Search for the cell housing the specified text and yield its [x, y] center coordinate. 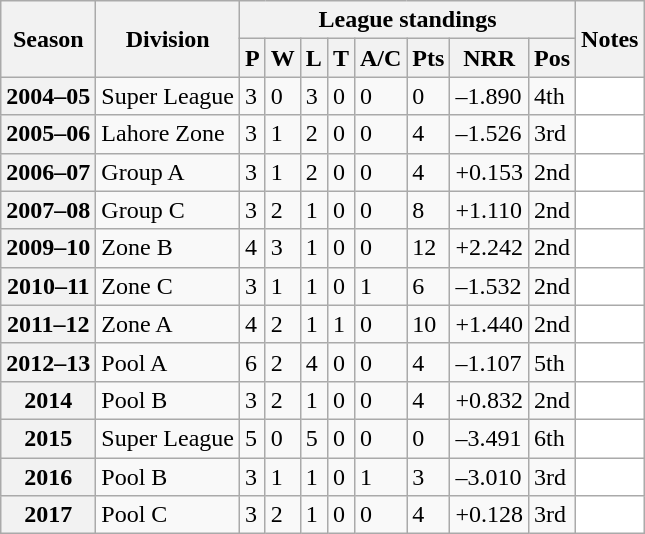
A/C [380, 58]
P [252, 58]
2016 [48, 477]
+2.242 [490, 248]
+0.832 [490, 400]
8 [428, 210]
W [282, 58]
Notes [610, 39]
2015 [48, 438]
4th [552, 96]
2010–11 [48, 286]
League standings [407, 20]
–1.532 [490, 286]
10 [428, 324]
Lahore Zone [168, 134]
+1.440 [490, 324]
NRR [490, 58]
2012–13 [48, 362]
Division [168, 39]
+1.110 [490, 210]
2007–08 [48, 210]
5th [552, 362]
2017 [48, 515]
–3.491 [490, 438]
2004–05 [48, 96]
Zone C [168, 286]
2009–10 [48, 248]
6th [552, 438]
12 [428, 248]
Pool A [168, 362]
L [314, 58]
2014 [48, 400]
Pool C [168, 515]
Season [48, 39]
–1.107 [490, 362]
Group C [168, 210]
T [340, 58]
Group A [168, 172]
Zone A [168, 324]
2006–07 [48, 172]
+0.128 [490, 515]
+0.153 [490, 172]
Pos [552, 58]
–1.526 [490, 134]
–1.890 [490, 96]
–3.010 [490, 477]
2011–12 [48, 324]
Pts [428, 58]
Zone B [168, 248]
2005–06 [48, 134]
